Pinpoint the cell where the given text exists, returning its [x, y] midpoint coordinate. 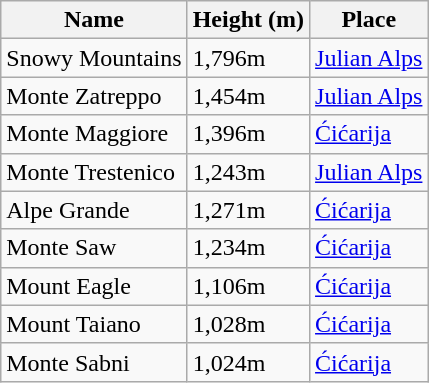
Name [94, 20]
1,234m [248, 248]
Place [369, 20]
Snowy Mountains [94, 58]
1,271m [248, 210]
Monte Trestenico [94, 172]
1,028m [248, 324]
1,396m [248, 134]
Monte Sabni [94, 362]
1,243m [248, 172]
1,024m [248, 362]
1,454m [248, 96]
Mount Eagle [94, 286]
Alpe Grande [94, 210]
Monte Zatreppo [94, 96]
1,796m [248, 58]
1,106m [248, 286]
Monte Maggiore [94, 134]
Height (m) [248, 20]
Mount Taiano [94, 324]
Monte Saw [94, 248]
